Scan for the cell matching the given text and deliver its (x, y) coordinate at center. 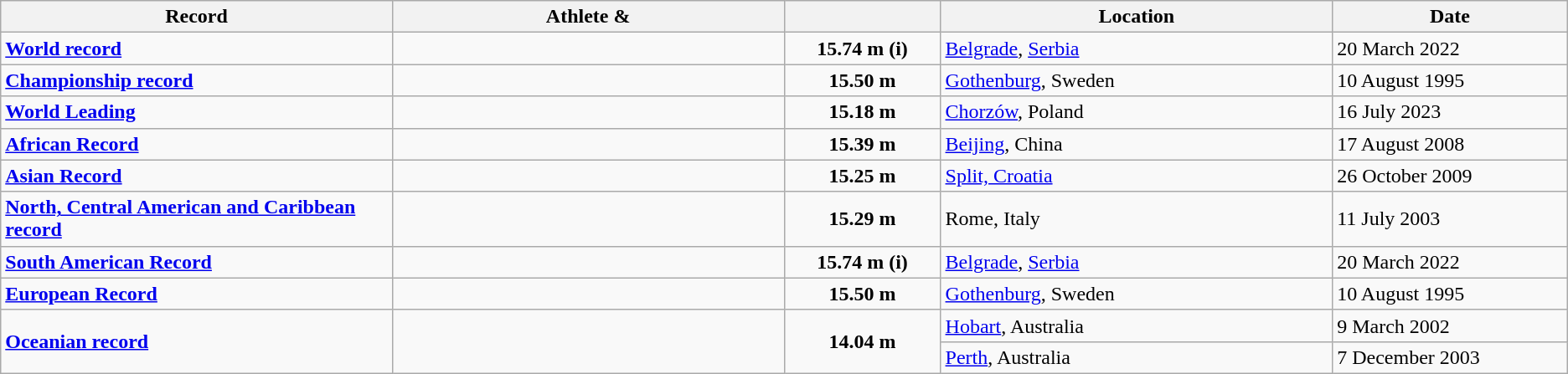
9 March 2002 (1451, 325)
Record (197, 17)
16 July 2023 (1451, 112)
14.04 m (863, 341)
African Record (197, 144)
Chorzów, Poland (1137, 112)
Athlete & (588, 17)
North, Central American and Caribbean record (197, 219)
South American Record (197, 262)
15.18 m (863, 112)
7 December 2003 (1451, 357)
Hobart, Australia (1137, 325)
Rome, Italy (1137, 219)
World Leading (197, 112)
Date (1451, 17)
15.29 m (863, 219)
15.39 m (863, 144)
Asian Record (197, 176)
Beijing, China (1137, 144)
World record (197, 49)
Location (1137, 17)
Oceanian record (197, 341)
European Record (197, 294)
Perth, Australia (1137, 357)
17 August 2008 (1451, 144)
Split, Croatia (1137, 176)
Championship record (197, 80)
26 October 2009 (1451, 176)
11 July 2003 (1451, 219)
15.25 m (863, 176)
